Output the (X, Y) coordinate of the center of the cell containing the given text.  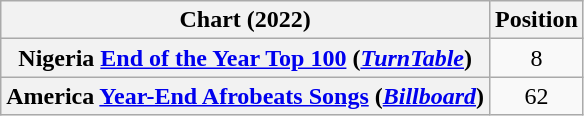
62 (537, 96)
8 (537, 58)
America Year-End Afrobeats Songs (Billboard) (246, 96)
Position (537, 20)
Nigeria End of the Year Top 100 (TurnTable) (246, 58)
Chart (2022) (246, 20)
